Search for the cell housing the specified text and yield its [x, y] center coordinate. 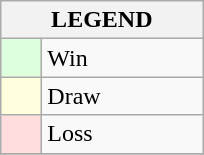
Loss [122, 134]
Draw [122, 96]
Win [122, 58]
LEGEND [102, 20]
